Capture the cell that displays the provided text and extract its [X, Y] central coordinate. 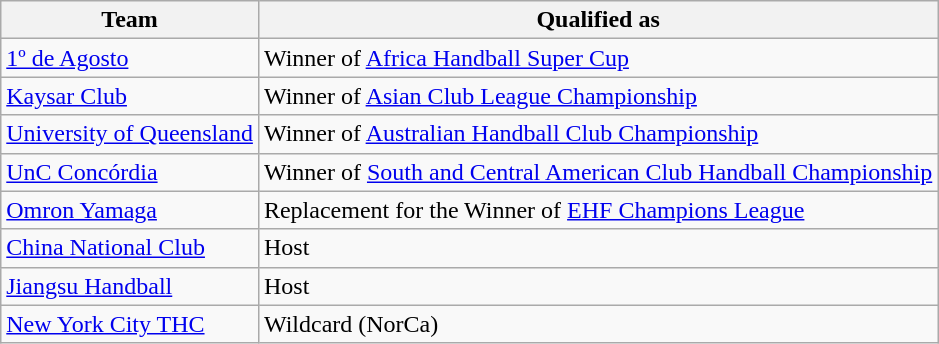
Winner of Africa Handball Super Cup [598, 58]
China National Club [130, 248]
New York City THC [130, 324]
Winner of Australian Handball Club Championship [598, 134]
University of Queensland [130, 134]
Team [130, 20]
Kaysar Club [130, 96]
1º de Agosto [130, 58]
Jiangsu Handball [130, 286]
Qualified as [598, 20]
Wildcard (NorCa) [598, 324]
Omron Yamaga [130, 210]
UnC Concórdia [130, 172]
Winner of South and Central American Club Handball Championship [598, 172]
Winner of Asian Club League Championship [598, 96]
Replacement for the Winner of EHF Champions League [598, 210]
